Extract the (X, Y) coordinate from the center of the cell holding the provided text.  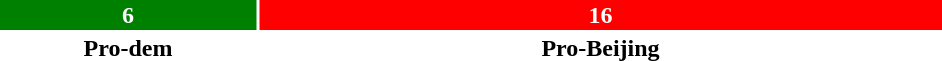
6 (128, 15)
16 (600, 15)
